Detect which cell encompasses the target text, then output its (X, Y) center coordinate. 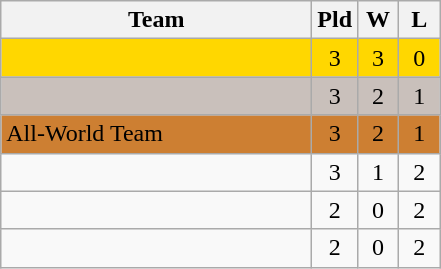
W (378, 20)
All-World Team (156, 134)
Team (156, 20)
Pld (335, 20)
L (420, 20)
